Output the [X, Y] coordinate of the center of the cell containing the given text.  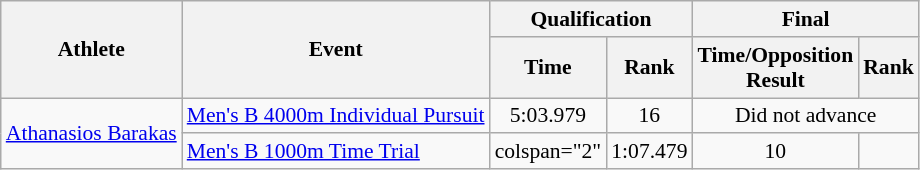
Time/OppositionResult [776, 68]
colspan="2" [548, 152]
10 [776, 152]
Time [548, 68]
Men's B 4000m Individual Pursuit [336, 116]
Did not advance [806, 116]
Athlete [92, 50]
Athanasios Barakas [92, 134]
Qualification [592, 19]
Event [336, 50]
Final [806, 19]
1:07.479 [649, 152]
16 [649, 116]
Men's B 1000m Time Trial [336, 152]
5:03.979 [548, 116]
